Return the [X, Y] coordinate for the center point of the cell that contains the specified text.  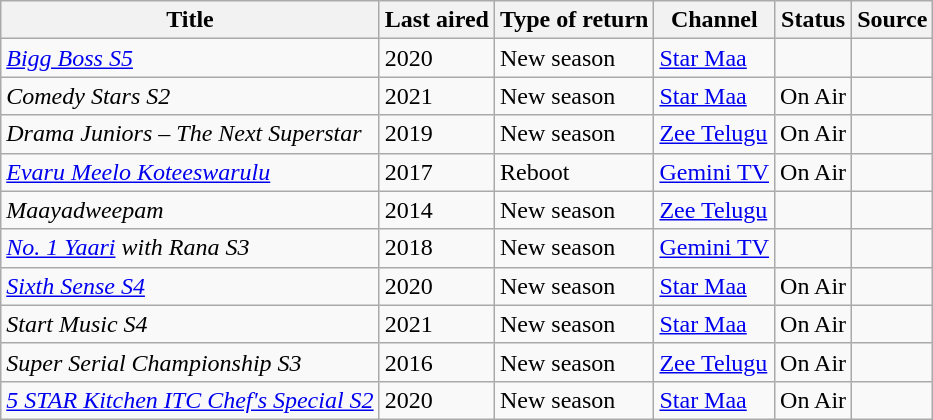
Status [814, 20]
2014 [436, 210]
Last aired [436, 20]
Sixth Sense S4 [190, 286]
No. 1 Yaari with Rana S3 [190, 248]
2016 [436, 362]
Evaru Meelo Koteeswarulu [190, 172]
Reboot [574, 172]
Channel [714, 20]
Maayadweepam [190, 210]
Type of return [574, 20]
2018 [436, 248]
Drama Juniors – The Next Superstar [190, 134]
Super Serial Championship S3 [190, 362]
2017 [436, 172]
2019 [436, 134]
Title [190, 20]
Source [892, 20]
Comedy Stars S2 [190, 96]
Bigg Boss S5 [190, 58]
Start Music S4 [190, 324]
5 STAR Kitchen ITC Chef's Special S2 [190, 400]
